For the text-containing cell, return its midpoint in [X, Y] coordinate format. 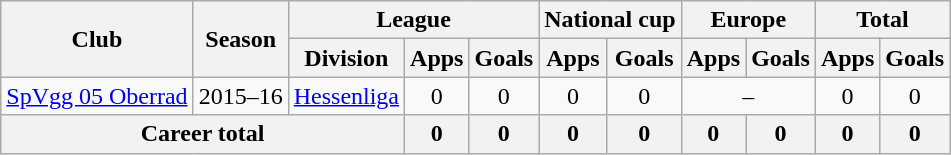
League [414, 20]
2015–16 [240, 96]
SpVgg 05 Oberrad [97, 96]
Club [97, 39]
Europe [748, 20]
Hessenliga [346, 96]
Season [240, 39]
National cup [610, 20]
Total [882, 20]
Division [346, 58]
– [748, 96]
Career total [203, 134]
